Detect which cell encompasses the target text, then output its (X, Y) center coordinate. 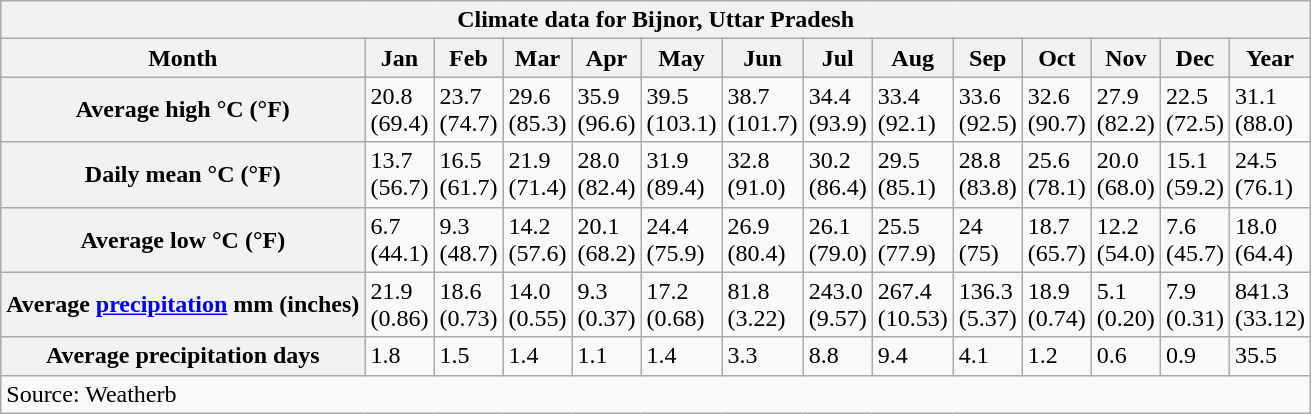
24(75) (988, 240)
1.8 (400, 356)
28.0(82.4) (606, 174)
16.5(61.7) (468, 174)
22.5(72.5) (1194, 110)
267.4(10.53) (912, 304)
29.6(85.3) (538, 110)
25.6(78.1) (1056, 174)
243.0(9.57) (838, 304)
Source: Weatherb (656, 394)
9.3(0.37) (606, 304)
4.1 (988, 356)
21.9(71.4) (538, 174)
May (682, 58)
31.1(88.0) (1270, 110)
7.9(0.31) (1194, 304)
32.6(90.7) (1056, 110)
12.2(54.0) (1126, 240)
31.9(89.4) (682, 174)
20.0(68.0) (1126, 174)
8.8 (838, 356)
28.8(83.8) (988, 174)
Apr (606, 58)
27.9(82.2) (1126, 110)
24.4(75.9) (682, 240)
1.5 (468, 356)
24.5(76.1) (1270, 174)
5.1(0.20) (1126, 304)
Average precipitation days (183, 356)
30.2(86.4) (838, 174)
0.9 (1194, 356)
3.3 (762, 356)
Average high °C (°F) (183, 110)
7.6(45.7) (1194, 240)
Jan (400, 58)
Jul (838, 58)
Aug (912, 58)
33.4(92.1) (912, 110)
18.0(64.4) (1270, 240)
Dec (1194, 58)
26.9(80.4) (762, 240)
Daily mean °C (°F) (183, 174)
14.0(0.55) (538, 304)
18.9(0.74) (1056, 304)
35.9(96.6) (606, 110)
32.8(91.0) (762, 174)
39.5(103.1) (682, 110)
Month (183, 58)
Jun (762, 58)
18.6(0.73) (468, 304)
20.8(69.4) (400, 110)
26.1(79.0) (838, 240)
Sep (988, 58)
Feb (468, 58)
15.1(59.2) (1194, 174)
841.3(33.12) (1270, 304)
9.3(48.7) (468, 240)
38.7(101.7) (762, 110)
Average low °C (°F) (183, 240)
1.1 (606, 356)
0.6 (1126, 356)
Nov (1126, 58)
9.4 (912, 356)
Mar (538, 58)
1.2 (1056, 356)
33.6(92.5) (988, 110)
Average precipitation mm (inches) (183, 304)
17.2(0.68) (682, 304)
23.7(74.7) (468, 110)
29.5(85.1) (912, 174)
Oct (1056, 58)
21.9(0.86) (400, 304)
18.7(65.7) (1056, 240)
81.8(3.22) (762, 304)
25.5(77.9) (912, 240)
Climate data for Bijnor, Uttar Pradesh (656, 20)
13.7(56.7) (400, 174)
35.5 (1270, 356)
6.7(44.1) (400, 240)
34.4(93.9) (838, 110)
20.1(68.2) (606, 240)
136.3(5.37) (988, 304)
Year (1270, 58)
14.2(57.6) (538, 240)
